Return [x, y] of the center of cell containing provided text 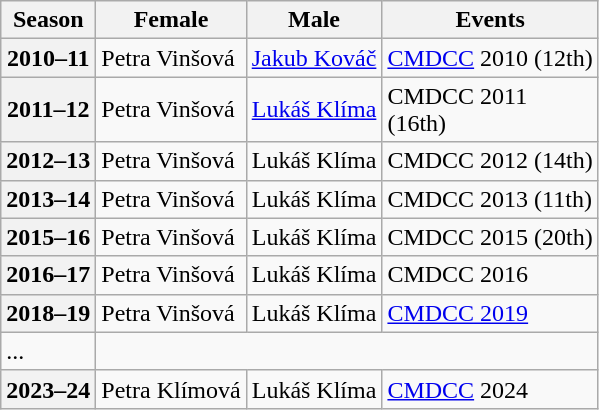
CMDCC 2012 (14th) [490, 161]
CMDCC 2015 (20th) [490, 237]
CMDCC 2024 [490, 389]
... [48, 351]
CMDCC 2013 (11th) [490, 199]
CMDCC 2010 (12th) [490, 58]
2010–11 [48, 58]
Season [48, 20]
Female [171, 20]
Male [314, 20]
CMDCC 2016 [490, 275]
Petra Klímová [171, 389]
2011–12 [48, 110]
2018–19 [48, 313]
Jakub Kováč [314, 58]
2013–14 [48, 199]
2015–16 [48, 237]
2016–17 [48, 275]
2012–13 [48, 161]
2023–24 [48, 389]
CMDCC 2011 (16th) [490, 110]
CMDCC 2019 [490, 313]
Events [490, 20]
